Pinpoint the cell where the given text exists, returning its (X, Y) midpoint coordinate. 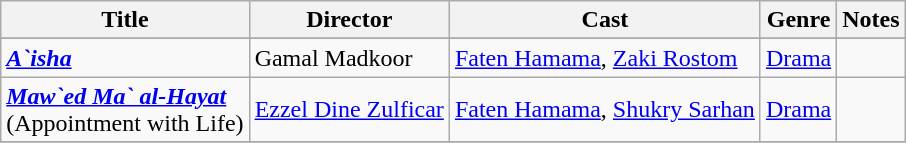
Gamal Madkoor (349, 58)
Maw`ed Ma` al-Hayat(Appointment with Life) (125, 110)
A`isha (125, 58)
Genre (798, 20)
Ezzel Dine Zulficar (349, 110)
Director (349, 20)
Faten Hamama, Zaki Rostom (604, 58)
Cast (604, 20)
Faten Hamama, Shukry Sarhan (604, 110)
Title (125, 20)
Notes (871, 20)
